Provide the [X, Y] coordinate of the cell's center where the given text is located.  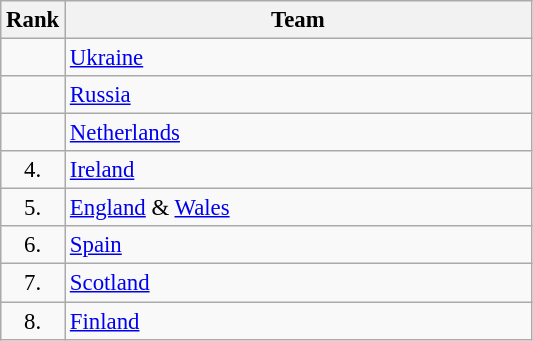
Finland [298, 321]
Russia [298, 95]
Rank [33, 20]
Netherlands [298, 133]
Spain [298, 245]
Scotland [298, 283]
8. [33, 321]
England & Wales [298, 208]
Team [298, 20]
Ireland [298, 170]
5. [33, 208]
Ukraine [298, 58]
4. [33, 170]
6. [33, 245]
7. [33, 283]
